Return [X, Y] of the center of cell containing provided text 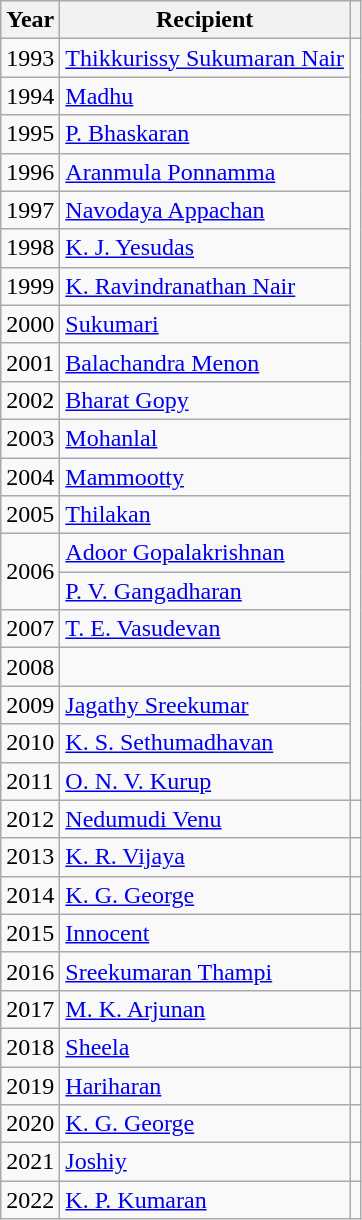
K. Ravindranathan Nair [205, 286]
Aranmula Ponnamma [205, 172]
2010 [30, 743]
2002 [30, 400]
2008 [30, 667]
Mammootty [205, 477]
2019 [30, 1085]
M. K. Arjunan [205, 1009]
2011 [30, 781]
1995 [30, 134]
Navodaya Appachan [205, 210]
1994 [30, 96]
2003 [30, 438]
2006 [30, 572]
K. R. Vijaya [205, 857]
Sukumari [205, 324]
2021 [30, 1162]
1996 [30, 172]
2014 [30, 895]
2013 [30, 857]
2005 [30, 515]
Bharat Gopy [205, 400]
Thilakan [205, 515]
Joshiy [205, 1162]
Thikkurissy Sukumaran Nair [205, 58]
Balachandra Menon [205, 362]
O. N. V. Kurup [205, 781]
Sreekumaran Thampi [205, 971]
1998 [30, 248]
P. V. Gangadharan [205, 591]
2020 [30, 1124]
Hariharan [205, 1085]
K. P. Kumaran [205, 1200]
Year [30, 20]
2017 [30, 1009]
2009 [30, 705]
Sheela [205, 1047]
2015 [30, 933]
Nedumudi Venu [205, 819]
Madhu [205, 96]
1997 [30, 210]
K. J. Yesudas [205, 248]
K. S. Sethumadhavan [205, 743]
2022 [30, 1200]
2018 [30, 1047]
2000 [30, 324]
Jagathy Sreekumar [205, 705]
Adoor Gopalakrishnan [205, 553]
2007 [30, 629]
2004 [30, 477]
2001 [30, 362]
Mohanlal [205, 438]
Innocent [205, 933]
1999 [30, 286]
P. Bhaskaran [205, 134]
2012 [30, 819]
2016 [30, 971]
1993 [30, 58]
T. E. Vasudevan [205, 629]
Recipient [205, 20]
